Find where the given text appears and provide that cell's center as [X, Y] coordinate. 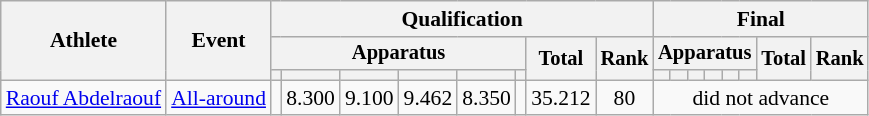
Final [760, 19]
Raouf Abdelraouf [84, 98]
All-around [218, 98]
did not advance [760, 98]
Event [218, 40]
Qualification [462, 19]
9.100 [370, 98]
80 [625, 98]
35.212 [560, 98]
9.462 [428, 98]
Athlete [84, 40]
8.300 [310, 98]
8.350 [486, 98]
